Find where the given text appears and provide that cell's center as (X, Y) coordinate. 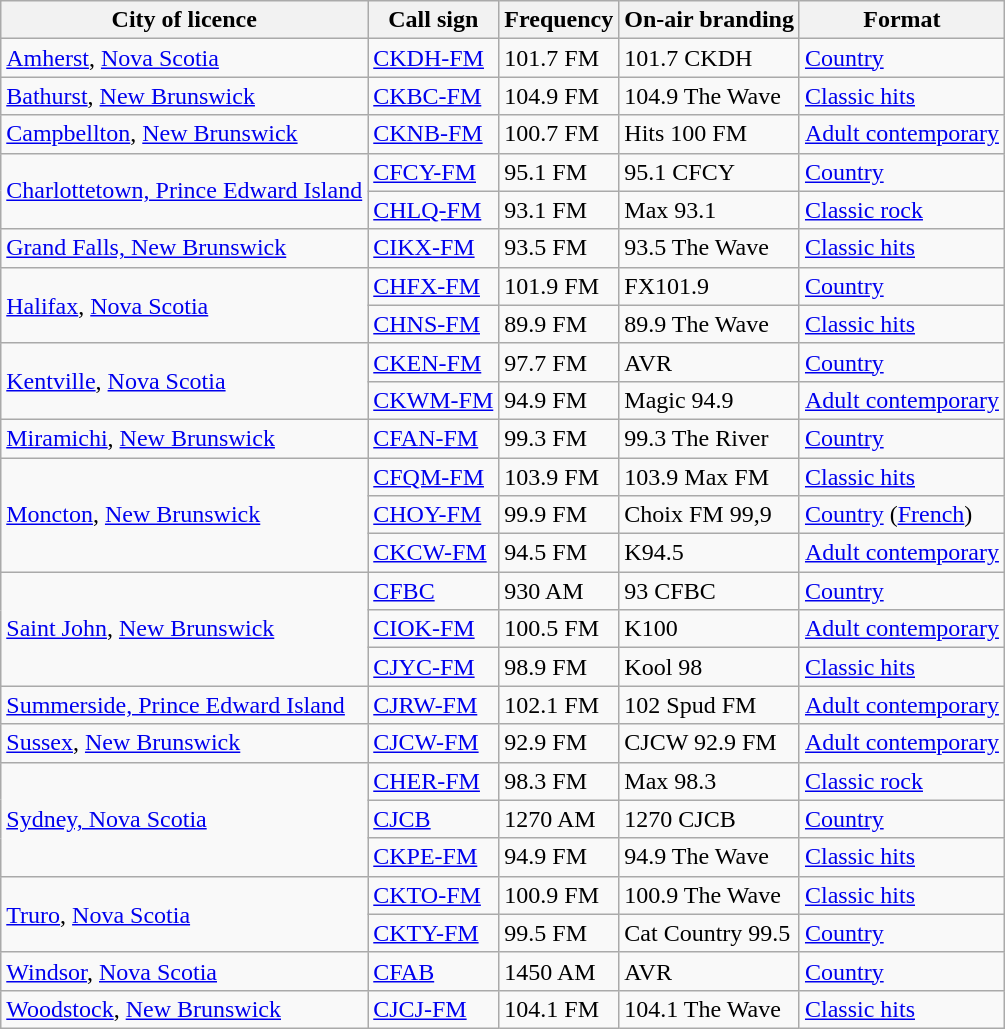
City of licence (184, 20)
99.5 FM (559, 933)
Bathurst, New Brunswick (184, 96)
Truro, Nova Scotia (184, 914)
93 CFBC (710, 591)
94.5 FM (559, 553)
Sussex, New Brunswick (184, 743)
104.1 FM (559, 1009)
CFBC (434, 591)
CKTY-FM (434, 933)
93.5 FM (559, 248)
CJRW-FM (434, 705)
CKTO-FM (434, 895)
104.9 The Wave (710, 96)
Amherst, Nova Scotia (184, 58)
CHLQ-FM (434, 210)
Max 93.1 (710, 210)
Kentville, Nova Scotia (184, 381)
102.1 FM (559, 705)
Frequency (559, 20)
CFCY-FM (434, 172)
Cat Country 99.5 (710, 933)
Choix FM 99,9 (710, 515)
CHNS-FM (434, 324)
99.9 FM (559, 515)
CFAB (434, 971)
95.1 CFCY (710, 172)
Halifax, Nova Scotia (184, 305)
CKWM-FM (434, 400)
100.9 FM (559, 895)
101.9 FM (559, 286)
CFAN-FM (434, 438)
K94.5 (710, 553)
Hits 100 FM (710, 134)
CJCW 92.9 FM (710, 743)
Format (902, 20)
101.7 CKDH (710, 58)
CIOK-FM (434, 629)
99.3 FM (559, 438)
93.5 The Wave (710, 248)
CKBC-FM (434, 96)
Max 98.3 (710, 781)
Charlottetown, Prince Edward Island (184, 191)
100.7 FM (559, 134)
Sydney, Nova Scotia (184, 819)
CKPE-FM (434, 857)
Campbellton, New Brunswick (184, 134)
102 Spud FM (710, 705)
CJYC-FM (434, 667)
930 AM (559, 591)
Kool 98 (710, 667)
CKCW-FM (434, 553)
100.5 FM (559, 629)
95.1 FM (559, 172)
101.7 FM (559, 58)
100.9 The Wave (710, 895)
Windsor, Nova Scotia (184, 971)
Miramichi, New Brunswick (184, 438)
CKDH-FM (434, 58)
93.1 FM (559, 210)
Woodstock, New Brunswick (184, 1009)
98.3 FM (559, 781)
89.9 FM (559, 324)
CFQM-FM (434, 477)
CHER-FM (434, 781)
1450 AM (559, 971)
Call sign (434, 20)
Summerside, Prince Edward Island (184, 705)
99.3 The River (710, 438)
CHFX-FM (434, 286)
97.7 FM (559, 362)
CJCB (434, 819)
K100 (710, 629)
103.9 FM (559, 477)
CJCW-FM (434, 743)
CIKX-FM (434, 248)
104.9 FM (559, 96)
CKEN-FM (434, 362)
92.9 FM (559, 743)
94.9 The Wave (710, 857)
Moncton, New Brunswick (184, 515)
89.9 The Wave (710, 324)
1270 CJCB (710, 819)
CKNB-FM (434, 134)
CJCJ-FM (434, 1009)
103.9 Max FM (710, 477)
CHOY-FM (434, 515)
FX101.9 (710, 286)
Country (French) (902, 515)
98.9 FM (559, 667)
Saint John, New Brunswick (184, 629)
On-air branding (710, 20)
Magic 94.9 (710, 400)
1270 AM (559, 819)
Grand Falls, New Brunswick (184, 248)
104.1 The Wave (710, 1009)
